Determine the [x, y] coordinate at the center of the cell enclosing the given text.  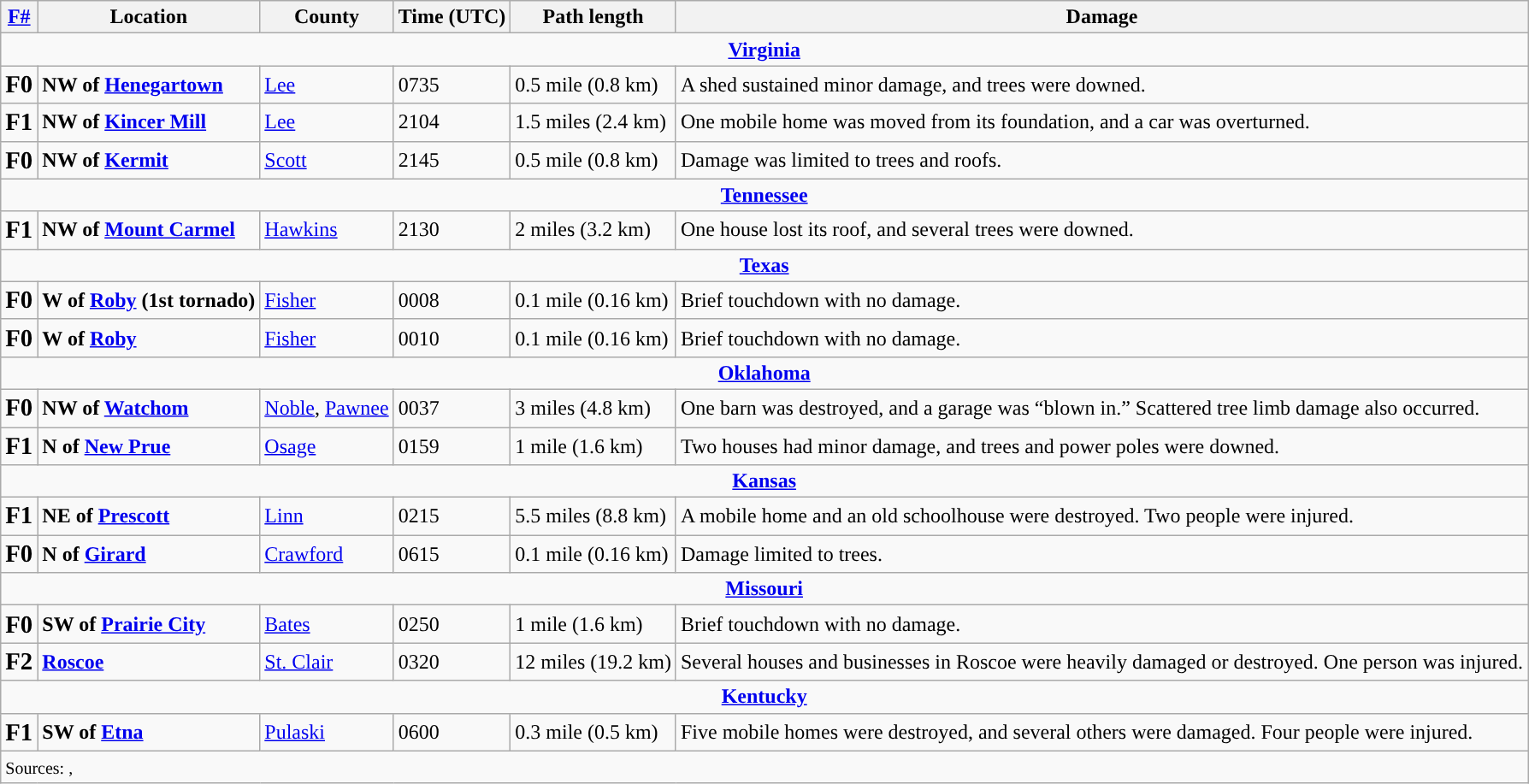
SW of Prairie City [149, 624]
0.3 mile (0.5 km) [593, 732]
Noble, Pawnee [327, 408]
Kentucky [764, 697]
Location [149, 17]
Two houses had minor damage, and trees and power poles were downed. [1101, 446]
NW of Henegartown [149, 85]
A shed sustained minor damage, and trees were downed. [1101, 85]
N of New Prue [149, 446]
Damage was limited to trees and roofs. [1101, 160]
2130 [452, 230]
Osage [327, 446]
Tennessee [764, 195]
2104 [452, 122]
Path length [593, 17]
W of Roby [149, 338]
2145 [452, 160]
Pulaski [327, 732]
A mobile home and an old schoolhouse were destroyed. Two people were injured. [1101, 516]
F2 [19, 662]
0600 [452, 732]
W of Roby (1st tornado) [149, 300]
NW of Watchom [149, 408]
NW of Kincer Mill [149, 122]
0008 [452, 300]
Missouri [764, 589]
Linn [327, 516]
0159 [452, 446]
0010 [452, 338]
Virginia [764, 50]
0320 [452, 662]
0250 [452, 624]
NW of Kermit [149, 160]
N of Girard [149, 554]
Crawford [327, 554]
12 miles (19.2 km) [593, 662]
Texas [764, 265]
2 miles (3.2 km) [593, 230]
Sources: , [764, 767]
One mobile home was moved from its foundation, and a car was overturned. [1101, 122]
One barn was destroyed, and a garage was “blown in.” Scattered tree limb damage also occurred. [1101, 408]
0735 [452, 85]
One house lost its roof, and several trees were downed. [1101, 230]
St. Clair [327, 662]
NW of Mount Carmel [149, 230]
County [327, 17]
NE of Prescott [149, 516]
Damage limited to trees. [1101, 554]
Roscoe [149, 662]
Time (UTC) [452, 17]
Several houses and businesses in Roscoe were heavily damaged or destroyed. One person was injured. [1101, 662]
SW of Etna [149, 732]
1.5 miles (2.4 km) [593, 122]
Bates [327, 624]
Five mobile homes were destroyed, and several others were damaged. Four people were injured. [1101, 732]
F# [19, 17]
Scott [327, 160]
5.5 miles (8.8 km) [593, 516]
0037 [452, 408]
Oklahoma [764, 373]
3 miles (4.8 km) [593, 408]
0615 [452, 554]
Hawkins [327, 230]
0215 [452, 516]
Damage [1101, 17]
Kansas [764, 481]
